Return [x, y] of the center of cell containing provided text 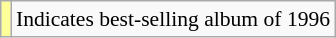
Indicates best-selling album of 1996 [173, 19]
